Provide the (x, y) coordinate of the cell's center where the given text is located.  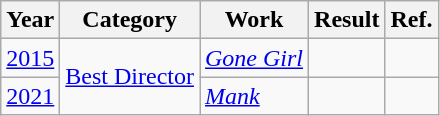
2021 (30, 96)
Result (347, 20)
Work (254, 20)
Year (30, 20)
Gone Girl (254, 58)
Ref. (412, 20)
2015 (30, 58)
Best Director (130, 77)
Mank (254, 96)
Category (130, 20)
